Scan for the cell matching the given text and deliver its [X, Y] coordinate at center. 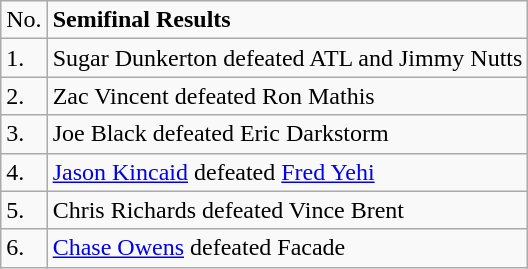
5. [24, 210]
No. [24, 20]
2. [24, 96]
4. [24, 172]
1. [24, 58]
Zac Vincent defeated Ron Mathis [288, 96]
Semifinal Results [288, 20]
Jason Kincaid defeated Fred Yehi [288, 172]
Sugar Dunkerton defeated ATL and Jimmy Nutts [288, 58]
Joe Black defeated Eric Darkstorm [288, 134]
3. [24, 134]
6. [24, 248]
Chase Owens defeated Facade [288, 248]
Chris Richards defeated Vince Brent [288, 210]
